For the text-containing cell, return its midpoint in [x, y] coordinate format. 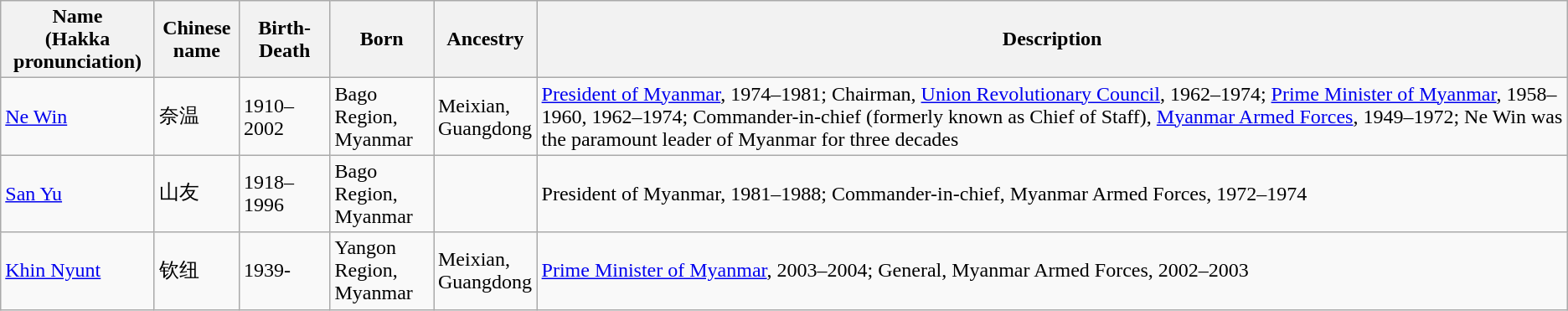
San Yu [78, 194]
Prime Minister of Myanmar, 2003–2004; General, Myanmar Armed Forces, 2002–2003 [1052, 271]
Chinese name [196, 39]
1918–1996 [285, 194]
Khin Nyunt [78, 271]
Yangon Region, Myanmar [382, 271]
Name(Hakka pronunciation) [78, 39]
Ne Win [78, 117]
Birth-Death [285, 39]
1910–2002 [285, 117]
钦纽 [196, 271]
Description [1052, 39]
President of Myanmar, 1981–1988; Commander-in-chief, Myanmar Armed Forces, 1972–1974 [1052, 194]
Ancestry [486, 39]
山友 [196, 194]
奈温 [196, 117]
Born [382, 39]
1939- [285, 271]
